Detect which cell encompasses the target text, then output its (x, y) center coordinate. 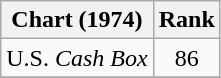
Rank (186, 20)
U.S. Cash Box (77, 58)
Chart (1974) (77, 20)
86 (186, 58)
